Capture the cell that displays the provided text and extract its (X, Y) central coordinate. 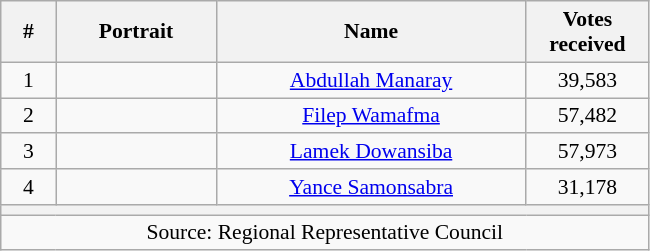
2 (28, 116)
3 (28, 152)
4 (28, 187)
57,973 (588, 152)
57,482 (588, 116)
1 (28, 80)
Portrait (136, 32)
Yance Samonsabra (371, 187)
# (28, 32)
Abdullah Manaray (371, 80)
Name (371, 32)
Votes received (588, 32)
39,583 (588, 80)
Source: Regional Representative Council (325, 233)
31,178 (588, 187)
Lamek Dowansiba (371, 152)
Filep Wamafma (371, 116)
